Determine the [x, y] coordinate at the center of the cell enclosing the given text.  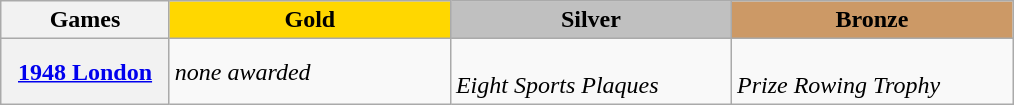
Games [86, 20]
none awarded [310, 72]
Silver [590, 20]
1948 London [86, 72]
Bronze [872, 20]
Gold [310, 20]
Eight Sports Plaques [590, 72]
Prize Rowing Trophy [872, 72]
